Identify which cell holds the provided text, then report its (x, y) central coordinate. 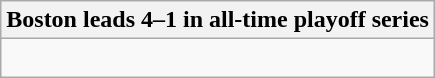
Boston leads 4–1 in all-time playoff series (218, 20)
